Identify which cell holds the provided text, then report its [X, Y] central coordinate. 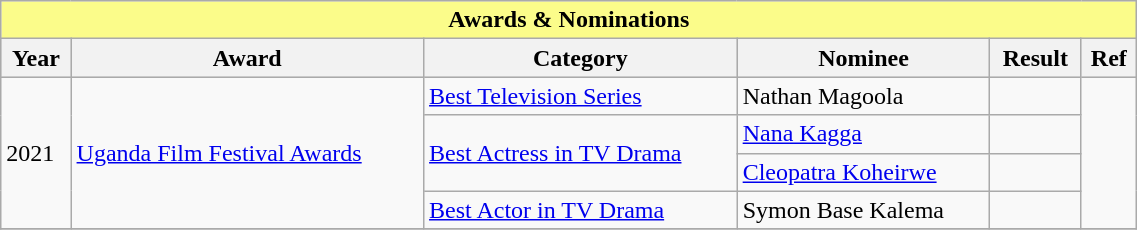
Ref [1109, 58]
Year [36, 58]
Category [581, 58]
Best Actress in TV Drama [581, 153]
Uganda Film Festival Awards [247, 153]
Cleopatra Koheirwe [864, 172]
Nana Kagga [864, 134]
Award [247, 58]
Best Television Series [581, 96]
Nathan Magoola [864, 96]
Result [1036, 58]
Symon Base Kalema [864, 210]
Awards & Nominations [569, 20]
Best Actor in TV Drama [581, 210]
2021 [36, 153]
Nominee [864, 58]
